Search for the cell housing the specified text and yield its [X, Y] center coordinate. 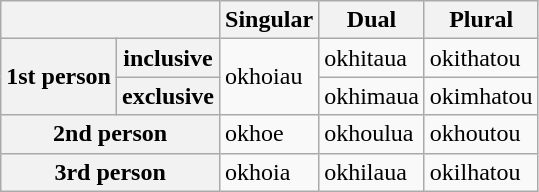
2nd person [110, 134]
3rd person [110, 172]
okilhatou [481, 172]
okhoutou [481, 134]
okimhatou [481, 96]
1st person [59, 77]
okhoiau [270, 77]
okhoia [270, 172]
okhitaua [372, 58]
okhoulua [372, 134]
okhoe [270, 134]
okithatou [481, 58]
exclusive [168, 96]
okhilaua [372, 172]
inclusive [168, 58]
Plural [481, 20]
Singular [270, 20]
okhimaua [372, 96]
Dual [372, 20]
